Provide the (x, y) coordinate of the cell's center where the given text is located.  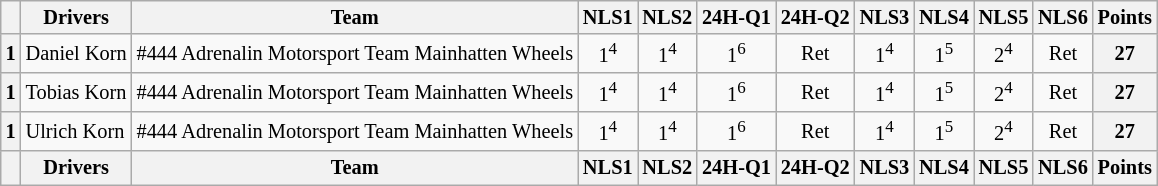
Daniel Korn (76, 54)
Tobias Korn (76, 92)
Ulrich Korn (76, 132)
